Extract the (X, Y) coordinate from the center of the cell holding the provided text.  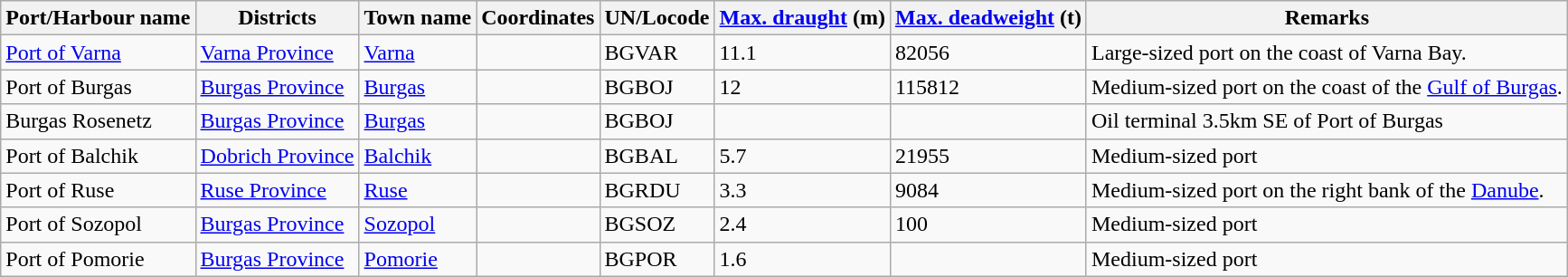
Port of Ruse (98, 190)
Varna (418, 53)
Port of Pomorie (98, 259)
115812 (987, 87)
Coordinates (538, 18)
Balchik (418, 156)
Port of Varna (98, 53)
Large-sized port on the coast of Varna Bay. (1327, 53)
BGSOZ (656, 224)
Burgas Rosenetz (98, 121)
Sozopol (418, 224)
5.7 (802, 156)
UN/Locode (656, 18)
2.4 (802, 224)
82056 (987, 53)
BGVAR (656, 53)
Medium-sized port on the right bank of the Danube. (1327, 190)
Ruse Province (277, 190)
100 (987, 224)
12 (802, 87)
Max. draught (m) (802, 18)
3.3 (802, 190)
21955 (987, 156)
Varna Province (277, 53)
11.1 (802, 53)
Port of Balchik (98, 156)
Oil terminal 3.5km SE of Port of Burgas (1327, 121)
Port of Sozopol (98, 224)
Port/Harbour name (98, 18)
9084 (987, 190)
Port of Burgas (98, 87)
1.6 (802, 259)
Dobrich Province (277, 156)
Ruse (418, 190)
Town name (418, 18)
Districts (277, 18)
BGBAL (656, 156)
Medium-sized port on the coast of the Gulf of Burgas. (1327, 87)
BGRDU (656, 190)
Pomorie (418, 259)
BGPOR (656, 259)
Max. deadweight (t) (987, 18)
Remarks (1327, 18)
